Find where the given text appears and provide that cell's center as (X, Y) coordinate. 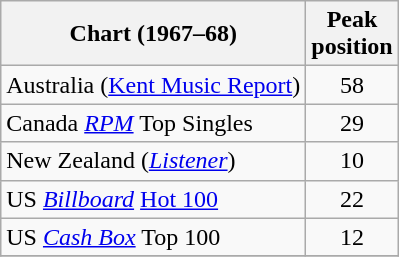
Peakposition (352, 34)
22 (352, 199)
12 (352, 237)
US Cash Box Top 100 (154, 237)
Chart (1967–68) (154, 34)
US Billboard Hot 100 (154, 199)
10 (352, 161)
29 (352, 123)
Australia (Kent Music Report) (154, 85)
New Zealand (Listener) (154, 161)
Canada RPM Top Singles (154, 123)
58 (352, 85)
